Provide the [X, Y] coordinate of the cell's center where the given text is located.  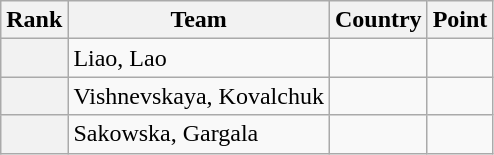
Country [378, 20]
Sakowska, Gargala [199, 134]
Point [460, 20]
Vishnevskaya, Kovalchuk [199, 96]
Liao, Lao [199, 58]
Team [199, 20]
Rank [34, 20]
